Search for the cell housing the specified text and yield its (X, Y) center coordinate. 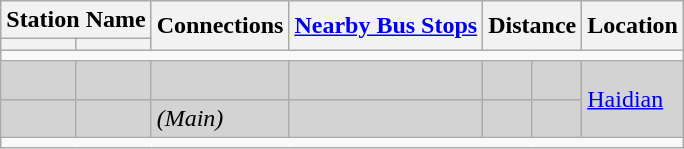
(Main) (220, 118)
Connections (220, 26)
Distance (532, 26)
Station Name (76, 20)
Location (633, 26)
Haidian (633, 99)
Nearby Bus Stops (386, 26)
